Find where the given text appears and provide that cell's center as (X, Y) coordinate. 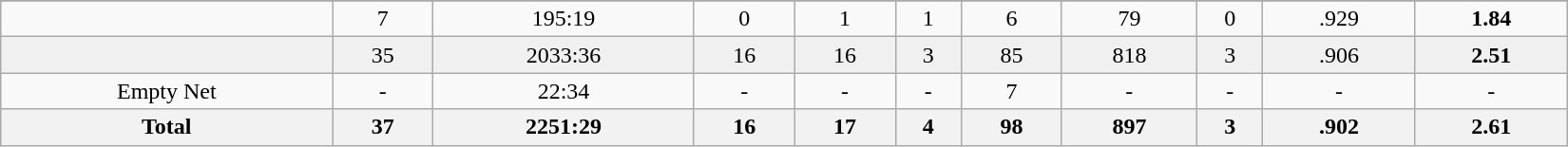
818 (1129, 55)
.902 (1339, 127)
897 (1129, 127)
.906 (1339, 55)
195:19 (564, 19)
2251:29 (564, 127)
Empty Net (167, 91)
35 (383, 55)
Total (167, 127)
6 (1012, 19)
4 (928, 127)
2033:36 (564, 55)
98 (1012, 127)
1.84 (1491, 19)
2.61 (1491, 127)
22:34 (564, 91)
17 (845, 127)
.929 (1339, 19)
2.51 (1491, 55)
85 (1012, 55)
79 (1129, 19)
37 (383, 127)
